Identify which cell holds the provided text, then report its (X, Y) central coordinate. 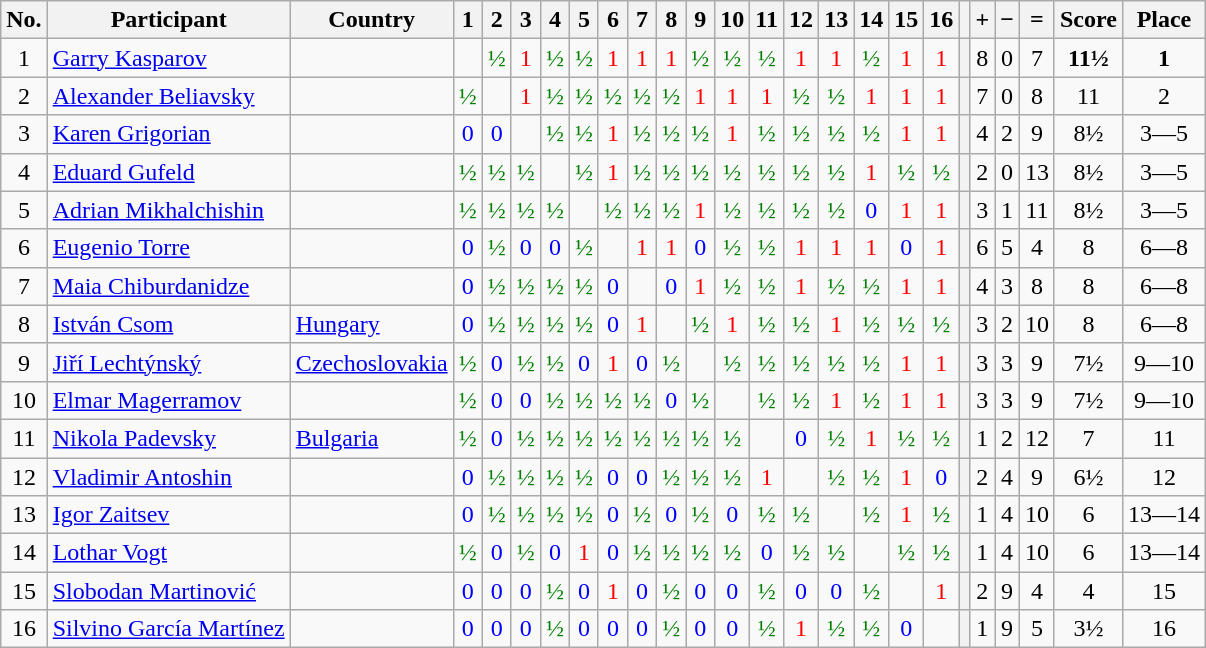
+ (982, 20)
Lothar Vogt (168, 553)
Maia Chiburdanidze (168, 286)
István Csom (168, 324)
Slobodan Martinović (168, 591)
Eugenio Torre (168, 248)
Participant (168, 20)
Hungary (372, 324)
Igor Zaitsev (168, 515)
3½ (1088, 629)
Place (1164, 20)
Karen Grigorian (168, 134)
6½ (1088, 477)
− (1008, 20)
Bulgaria (372, 438)
Score (1088, 20)
Country (372, 20)
Nikola Padevsky (168, 438)
No. (24, 20)
Vladimir Antoshin (168, 477)
Eduard Gufeld (168, 172)
Jiří Lechtýnský (168, 362)
11½ (1088, 58)
Alexander Beliavsky (168, 96)
Garry Kasparov (168, 58)
Adrian Mikhalchishin (168, 210)
Elmar Magerramov (168, 400)
Silvino García Martínez (168, 629)
Czechoslovakia (372, 362)
= (1036, 20)
